Detect which cell encompasses the target text, then output its [X, Y] center coordinate. 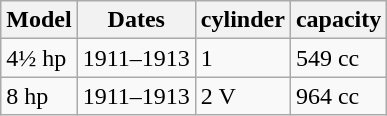
capacity [338, 20]
8 hp [39, 96]
964 cc [338, 96]
549 cc [338, 58]
cylinder [242, 20]
Model [39, 20]
4½ hp [39, 58]
2 V [242, 96]
1 [242, 58]
Dates [136, 20]
